Return the [X, Y] coordinate for the center point of the cell that contains the specified text.  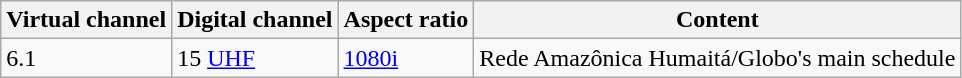
15 UHF [255, 58]
1080i [406, 58]
Rede Amazônica Humaitá/Globo's main schedule [718, 58]
Content [718, 20]
Aspect ratio [406, 20]
6.1 [86, 58]
Virtual channel [86, 20]
Digital channel [255, 20]
